For the text-containing cell, return its midpoint in (x, y) coordinate format. 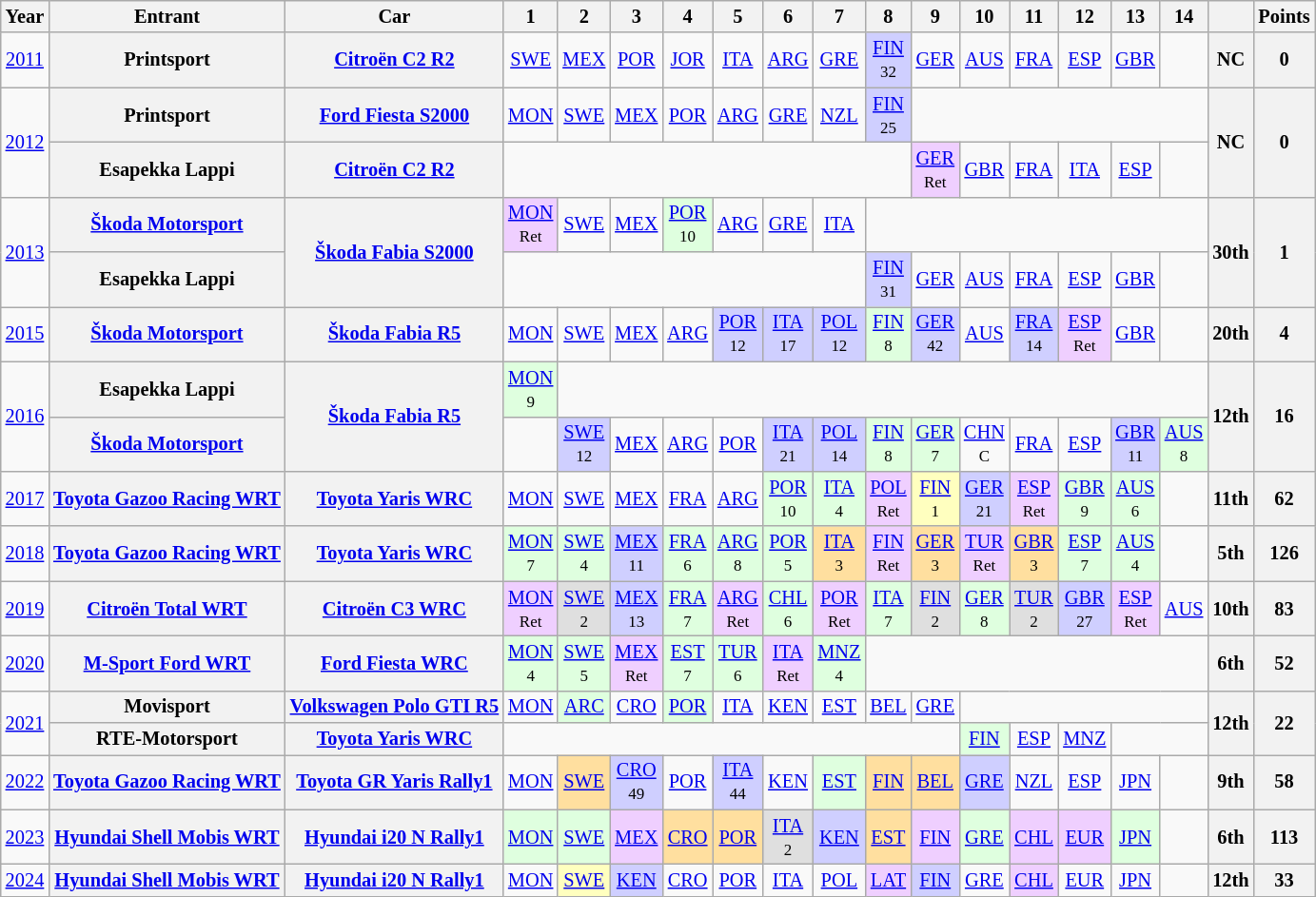
SWE12 (584, 444)
Car (394, 16)
6 (788, 16)
16 (1285, 417)
TUR2 (1034, 609)
2019 (25, 609)
FINRet (888, 554)
ITA7 (888, 609)
FRA14 (1034, 334)
MEX13 (636, 609)
POR12 (738, 334)
7 (839, 16)
ITARet (788, 663)
CHL6 (788, 609)
SWE5 (584, 663)
Ford Fiesta S2000 (394, 115)
Toyota GR Yaris Rally1 (394, 782)
2017 (25, 498)
FIN31 (888, 280)
62 (1285, 498)
9th (1230, 782)
5 (738, 16)
10th (1230, 609)
22 (1285, 723)
RTE-Motorsport (167, 739)
ARG8 (738, 554)
FIN25 (888, 115)
3 (636, 16)
PORRet (839, 609)
52 (1285, 663)
GER7 (935, 444)
FIN32 (888, 60)
ITA17 (788, 334)
2020 (25, 663)
EST7 (687, 663)
SWE2 (584, 609)
ITA2 (788, 837)
Year (25, 16)
83 (1285, 609)
ITA44 (738, 782)
Ford Fiesta WRC (394, 663)
GBR11 (1135, 444)
MON4 (531, 663)
2013 (25, 251)
2 (584, 16)
ARC (584, 707)
30th (1230, 251)
Entrant (167, 16)
8 (888, 16)
AUS8 (1184, 444)
MEXRet (636, 663)
Points (1285, 16)
TUR6 (738, 663)
POLRet (888, 498)
GERRet (935, 169)
GER3 (935, 554)
ITA3 (839, 554)
Škoda Fabia S2000 (394, 251)
POL (839, 880)
CRO49 (636, 782)
33 (1285, 880)
M-Sport Ford WRT (167, 663)
POL12 (839, 334)
GBR9 (1085, 498)
2018 (25, 554)
Movisport (167, 707)
MNZ4 (839, 663)
13 (1135, 16)
FIN2 (935, 609)
2023 (25, 837)
Citroën C3 WRC (394, 609)
2015 (25, 334)
GBR3 (1034, 554)
MON9 (531, 389)
GER42 (935, 334)
TURRet (984, 554)
2024 (25, 880)
AUS4 (1135, 554)
126 (1285, 554)
MNZ (1085, 739)
11th (1230, 498)
11 (1034, 16)
POL14 (839, 444)
58 (1285, 782)
2012 (25, 143)
ITA4 (839, 498)
FRA7 (687, 609)
2011 (25, 60)
LAT (888, 880)
GBR27 (1085, 609)
ESP7 (1085, 554)
POR5 (788, 554)
113 (1285, 837)
20th (1230, 334)
MON7 (531, 554)
GER8 (984, 609)
10 (984, 16)
5th (1230, 554)
ARGRet (738, 609)
2021 (25, 723)
12 (1085, 16)
GER21 (984, 498)
14 (1184, 16)
FIN1 (935, 498)
Volkswagen Polo GTI R5 (394, 707)
SWE4 (584, 554)
AUS6 (1135, 498)
FRA6 (687, 554)
Citroën Total WRT (167, 609)
ITA21 (788, 444)
9 (935, 16)
2016 (25, 417)
JOR (687, 60)
CHNC (984, 444)
MEX11 (636, 554)
2022 (25, 782)
